Capture the cell that displays the provided text and extract its [X, Y] central coordinate. 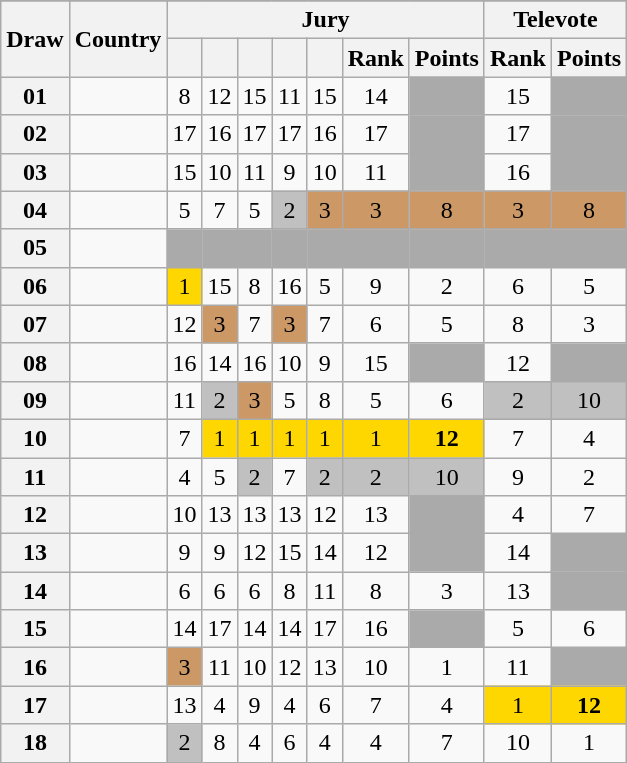
08 [35, 362]
18 [35, 743]
05 [35, 248]
04 [35, 210]
09 [35, 400]
Televote [555, 20]
06 [35, 286]
Draw [35, 39]
07 [35, 324]
02 [35, 134]
01 [35, 96]
Jury [326, 20]
03 [35, 172]
Country [118, 39]
